Return the [X, Y] coordinate for the center point of the cell that contains the specified text.  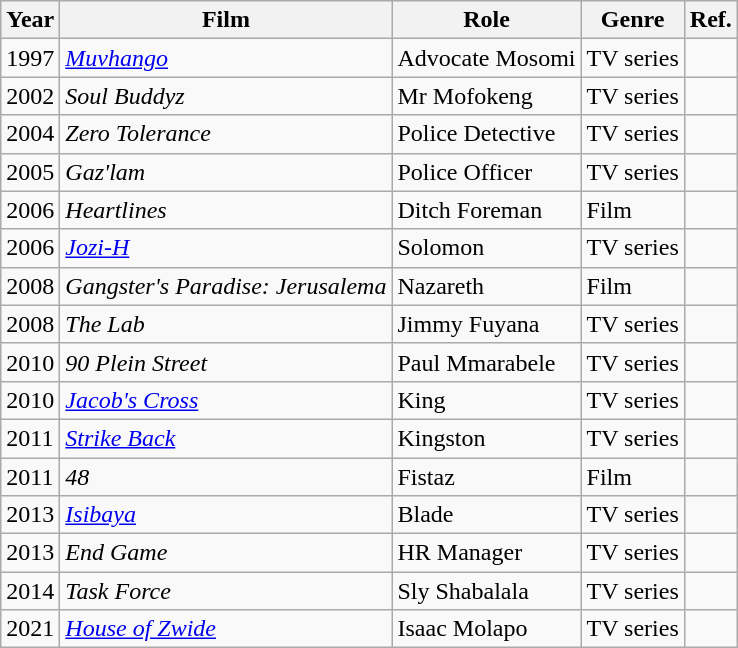
Gaz'lam [226, 172]
Blade [486, 515]
2004 [30, 134]
Strike Back [226, 438]
Year [30, 20]
Jozi-H [226, 248]
Role [486, 20]
Isaac Molapo [486, 629]
Soul Buddyz [226, 96]
HR Manager [486, 553]
Mr Mofokeng [486, 96]
90 Plein Street [226, 362]
Genre [632, 20]
Gangster's Paradise: Jerusalema [226, 286]
2005 [30, 172]
Sly Shabalala [486, 591]
Police Officer [486, 172]
Advocate Mosomi [486, 58]
Police Detective [486, 134]
The Lab [226, 324]
Ditch Foreman [486, 210]
Task Force [226, 591]
Solomon [486, 248]
Muvhango [226, 58]
Nazareth [486, 286]
Jimmy Fuyana [486, 324]
1997 [30, 58]
2014 [30, 591]
Ref. [710, 20]
Heartlines [226, 210]
Zero Tolerance [226, 134]
Jacob's Cross [226, 400]
End Game [226, 553]
2002 [30, 96]
King [486, 400]
48 [226, 477]
Paul Mmarabele [486, 362]
2021 [30, 629]
Isibaya [226, 515]
House of Zwide [226, 629]
Fistaz [486, 477]
Kingston [486, 438]
